Return (X, Y) of the center of cell containing provided text 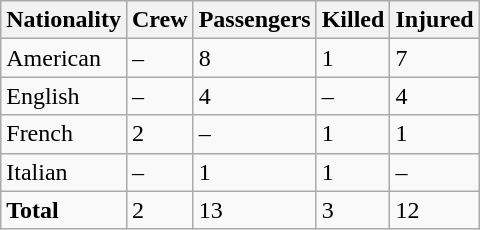
Total (64, 210)
13 (254, 210)
8 (254, 58)
Injured (434, 20)
Passengers (254, 20)
Crew (160, 20)
American (64, 58)
12 (434, 210)
English (64, 96)
Italian (64, 172)
Killed (353, 20)
7 (434, 58)
3 (353, 210)
Nationality (64, 20)
French (64, 134)
